Determine the (X, Y) coordinate at the center of the cell enclosing the given text.  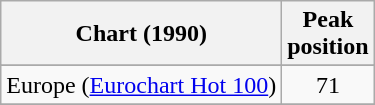
71 (328, 85)
Chart (1990) (142, 34)
Europe (Eurochart Hot 100) (142, 85)
Peakposition (328, 34)
